From the cell containing the given text, extract its center point as [x, y] coordinate. 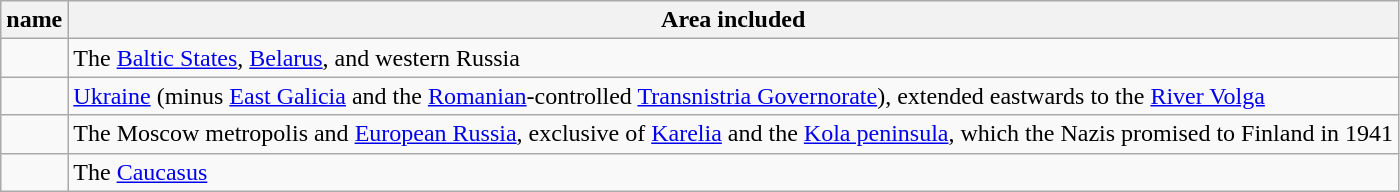
The Baltic States, Belarus, and western Russia [734, 58]
The Moscow metropolis and European Russia, exclusive of Karelia and the Kola peninsula, which the Nazis promised to Finland in 1941 [734, 134]
Area included [734, 20]
name [34, 20]
Ukraine (minus East Galicia and the Romanian-controlled Transnistria Governorate), extended eastwards to the River Volga [734, 96]
The Caucasus [734, 172]
